Capture the cell that displays the provided text and extract its (x, y) central coordinate. 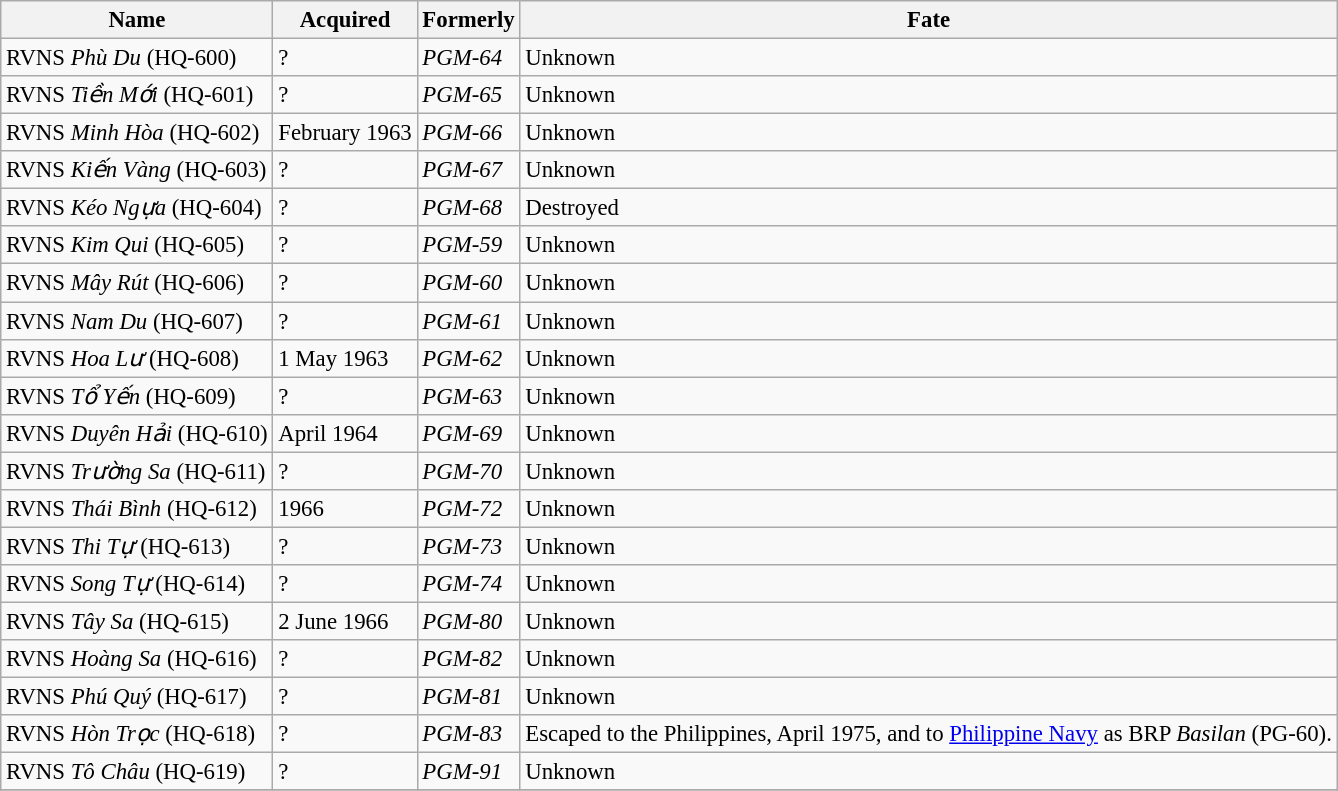
1966 (345, 509)
PGM-72 (468, 509)
RVNS Tây Sa (HQ-615) (137, 621)
RVNS Nam Du (HQ-607) (137, 321)
PGM-83 (468, 734)
1 May 1963 (345, 358)
RVNS Kim Qui (HQ-605) (137, 245)
February 1963 (345, 133)
PGM-74 (468, 584)
RVNS Hoa Lư (HQ-608) (137, 358)
PGM-64 (468, 58)
RVNS Tô Châu (HQ-619) (137, 772)
PGM-81 (468, 697)
RVNS Thi Tự (HQ-613) (137, 546)
Name (137, 20)
PGM-66 (468, 133)
PGM-70 (468, 471)
PGM-91 (468, 772)
PGM-59 (468, 245)
PGM-69 (468, 433)
PGM-61 (468, 321)
April 1964 (345, 433)
RVNS Tiền Mới (HQ-601) (137, 95)
PGM-62 (468, 358)
RVNS Hòn Trọc (HQ-618) (137, 734)
PGM-73 (468, 546)
PGM-65 (468, 95)
PGM-67 (468, 170)
PGM-82 (468, 659)
PGM-68 (468, 208)
2 June 1966 (345, 621)
RVNS Thái Bình (HQ-612) (137, 509)
RVNS Mây Rút (HQ-606) (137, 283)
PGM-80 (468, 621)
Destroyed (928, 208)
RVNS Duyên Hải (HQ-610) (137, 433)
RVNS Kiến Vàng (HQ-603) (137, 170)
Acquired (345, 20)
RVNS Phú Quý (HQ-617) (137, 697)
RVNS Kéo Ngựa (HQ-604) (137, 208)
PGM-60 (468, 283)
Escaped to the Philippines, April 1975, and to Philippine Navy as BRP Basilan (PG-60). (928, 734)
RVNS Trường Sa (HQ-611) (137, 471)
RVNS Hoàng Sa (HQ-616) (137, 659)
PGM-63 (468, 396)
RVNS Minh Hòa (HQ-602) (137, 133)
Fate (928, 20)
RVNS Song Tự (HQ-614) (137, 584)
Formerly (468, 20)
RVNS Tổ Yến (HQ-609) (137, 396)
RVNS Phù Du (HQ-600) (137, 58)
